Identify which cell holds the provided text, then report its [x, y] central coordinate. 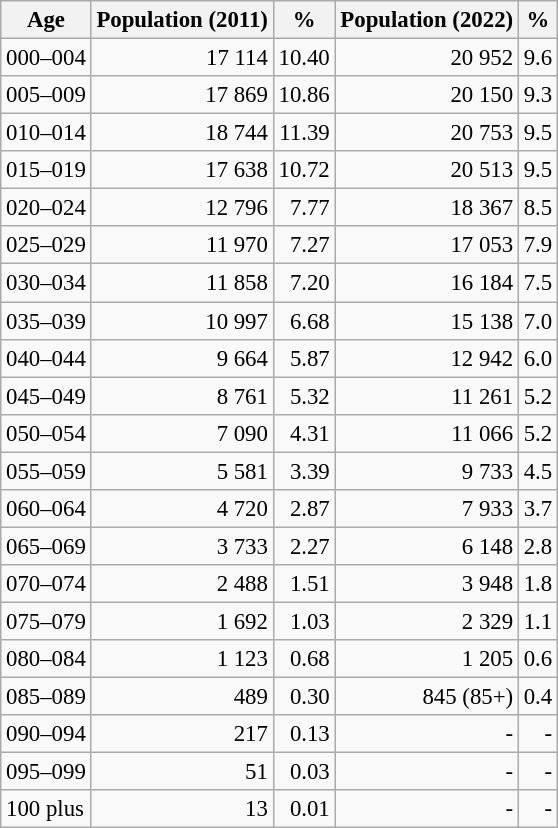
15 138 [426, 321]
3 733 [182, 546]
035–039 [46, 321]
030–034 [46, 283]
10.86 [304, 95]
025–029 [46, 245]
095–099 [46, 772]
040–044 [46, 358]
845 (85+) [426, 697]
5 581 [182, 471]
9.3 [538, 95]
11 858 [182, 283]
12 796 [182, 208]
000–004 [46, 58]
18 744 [182, 133]
1.8 [538, 584]
4.31 [304, 433]
20 150 [426, 95]
20 513 [426, 170]
Population (2022) [426, 20]
17 638 [182, 170]
7.0 [538, 321]
050–054 [46, 433]
2 488 [182, 584]
055–059 [46, 471]
6 148 [426, 546]
18 367 [426, 208]
1 123 [182, 659]
17 053 [426, 245]
0.6 [538, 659]
6.68 [304, 321]
12 942 [426, 358]
Population (2011) [182, 20]
7.27 [304, 245]
16 184 [426, 283]
060–064 [46, 509]
9.6 [538, 58]
0.13 [304, 734]
2.27 [304, 546]
7.5 [538, 283]
11 066 [426, 433]
10.40 [304, 58]
2 329 [426, 621]
8 761 [182, 396]
2.87 [304, 509]
51 [182, 772]
10.72 [304, 170]
100 plus [46, 809]
Age [46, 20]
8.5 [538, 208]
7 090 [182, 433]
0.68 [304, 659]
0.03 [304, 772]
090–094 [46, 734]
20 753 [426, 133]
7.9 [538, 245]
13 [182, 809]
020–024 [46, 208]
1 205 [426, 659]
7.20 [304, 283]
010–014 [46, 133]
7.77 [304, 208]
17 869 [182, 95]
20 952 [426, 58]
1 692 [182, 621]
065–069 [46, 546]
1.1 [538, 621]
7 933 [426, 509]
045–049 [46, 396]
10 997 [182, 321]
3 948 [426, 584]
070–074 [46, 584]
4 720 [182, 509]
17 114 [182, 58]
9 664 [182, 358]
4.5 [538, 471]
217 [182, 734]
3.7 [538, 509]
005–009 [46, 95]
2.8 [538, 546]
085–089 [46, 697]
11.39 [304, 133]
0.01 [304, 809]
1.51 [304, 584]
1.03 [304, 621]
0.4 [538, 697]
3.39 [304, 471]
11 261 [426, 396]
9 733 [426, 471]
5.32 [304, 396]
075–079 [46, 621]
080–084 [46, 659]
6.0 [538, 358]
5.87 [304, 358]
489 [182, 697]
0.30 [304, 697]
015–019 [46, 170]
11 970 [182, 245]
